Capture the cell that displays the provided text and extract its (x, y) central coordinate. 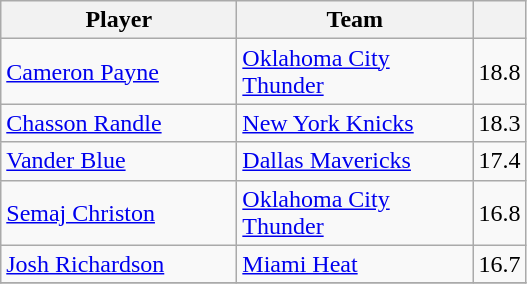
16.8 (500, 212)
Vander Blue (119, 161)
Miami Heat (355, 264)
Player (119, 20)
Cameron Payne (119, 72)
New York Knicks (355, 123)
18.3 (500, 123)
Semaj Christon (119, 212)
16.7 (500, 264)
Dallas Mavericks (355, 161)
Josh Richardson (119, 264)
17.4 (500, 161)
18.8 (500, 72)
Team (355, 20)
Chasson Randle (119, 123)
